Find where the given text appears and provide that cell's center as [X, Y] coordinate. 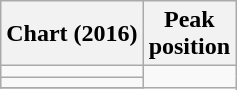
Peakposition [189, 34]
Chart (2016) [72, 34]
